From the cell containing the given text, extract its center point as [x, y] coordinate. 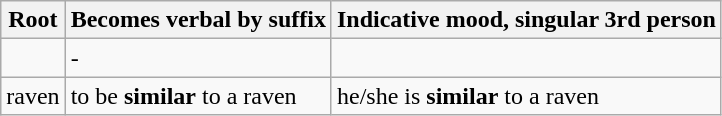
Root [33, 20]
- [198, 58]
to be similar to a raven [198, 96]
raven [33, 96]
he/she is similar to a raven [526, 96]
Indicative mood, singular 3rd person [526, 20]
Becomes verbal by suffix [198, 20]
